Output the (X, Y) coordinate of the center of the cell containing the given text.  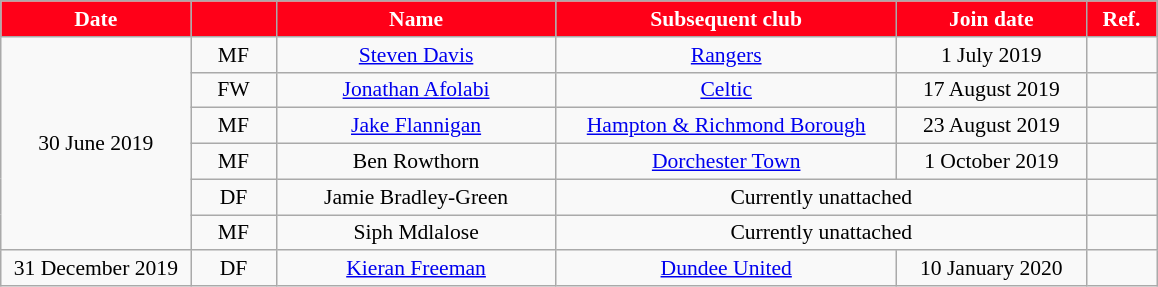
Jamie Bradley-Green (416, 197)
Join date (991, 19)
Celtic (726, 90)
Steven Davis (416, 55)
FW (234, 90)
Jake Flannigan (416, 126)
Rangers (726, 55)
Dorchester Town (726, 162)
31 December 2019 (96, 269)
Ref. (1121, 19)
Ben Rowthorn (416, 162)
Jonathan Afolabi (416, 90)
Kieran Freeman (416, 269)
Siph Mdlalose (416, 233)
Hampton & Richmond Borough (726, 126)
Dundee United (726, 269)
23 August 2019 (991, 126)
10 January 2020 (991, 269)
30 June 2019 (96, 144)
17 August 2019 (991, 90)
Date (96, 19)
1 July 2019 (991, 55)
Name (416, 19)
Subsequent club (726, 19)
1 October 2019 (991, 162)
